Output the [x, y] coordinate of the center of the cell containing the given text.  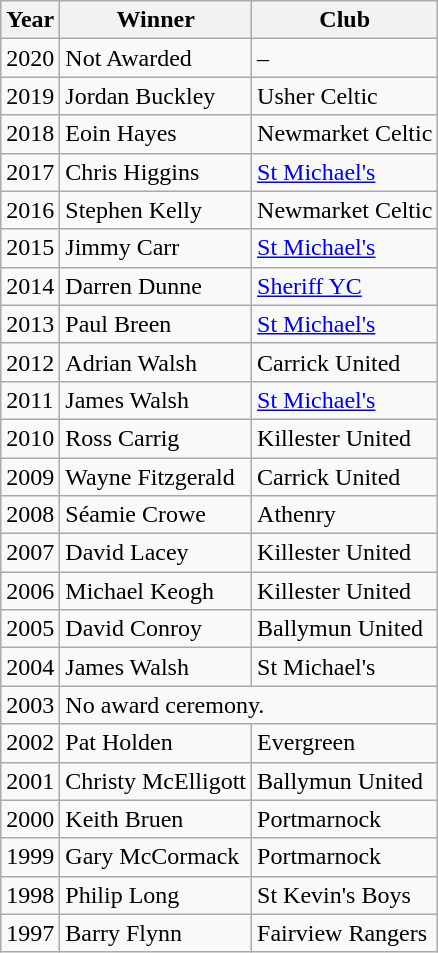
2003 [30, 705]
2020 [30, 58]
2016 [30, 210]
2007 [30, 553]
2014 [30, 286]
Paul Breen [156, 324]
Ross Carrig [156, 438]
Club [345, 20]
2001 [30, 781]
St Kevin's Boys [345, 895]
No award ceremony. [249, 705]
Wayne Fitzgerald [156, 477]
2005 [30, 629]
Adrian Walsh [156, 362]
Evergreen [345, 743]
2002 [30, 743]
2011 [30, 400]
Jordan Buckley [156, 96]
1998 [30, 895]
Stephen Kelly [156, 210]
Chris Higgins [156, 172]
Eoin Hayes [156, 134]
Year [30, 20]
Fairview Rangers [345, 933]
David Lacey [156, 553]
Sheriff YC [345, 286]
2000 [30, 819]
2013 [30, 324]
Darren Dunne [156, 286]
Séamie Crowe [156, 515]
2010 [30, 438]
Athenry [345, 515]
1999 [30, 857]
2004 [30, 667]
Michael Keogh [156, 591]
Pat Holden [156, 743]
Barry Flynn [156, 933]
2019 [30, 96]
Winner [156, 20]
Jimmy Carr [156, 248]
2015 [30, 248]
– [345, 58]
David Conroy [156, 629]
Philip Long [156, 895]
2012 [30, 362]
Gary McCormack [156, 857]
Keith Bruen [156, 819]
2018 [30, 134]
Not Awarded [156, 58]
2008 [30, 515]
2009 [30, 477]
2006 [30, 591]
2017 [30, 172]
Christy McElligott [156, 781]
Usher Celtic [345, 96]
1997 [30, 933]
